Scan for the cell matching the given text and deliver its (x, y) coordinate at center. 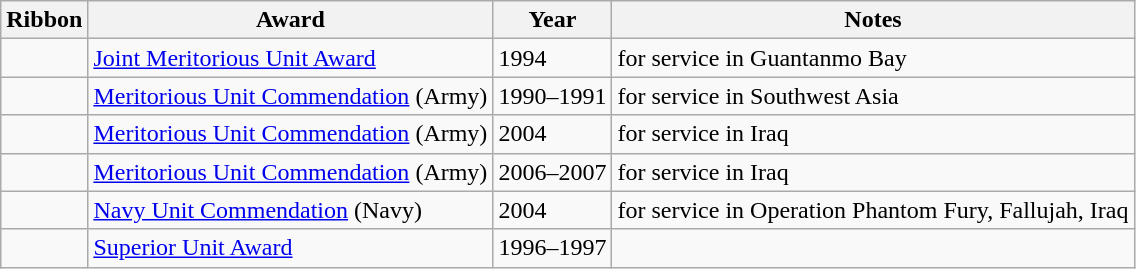
Navy Unit Commendation (Navy) (290, 210)
for service in Guantanmo Bay (873, 58)
Year (552, 20)
1996–1997 (552, 248)
2006–2007 (552, 172)
Superior Unit Award (290, 248)
Award (290, 20)
for service in Southwest Asia (873, 96)
Joint Meritorious Unit Award (290, 58)
Ribbon (44, 20)
for service in Operation Phantom Fury, Fallujah, Iraq (873, 210)
1994 (552, 58)
1990–1991 (552, 96)
Notes (873, 20)
